Scan for the cell matching the given text and deliver its (x, y) coordinate at center. 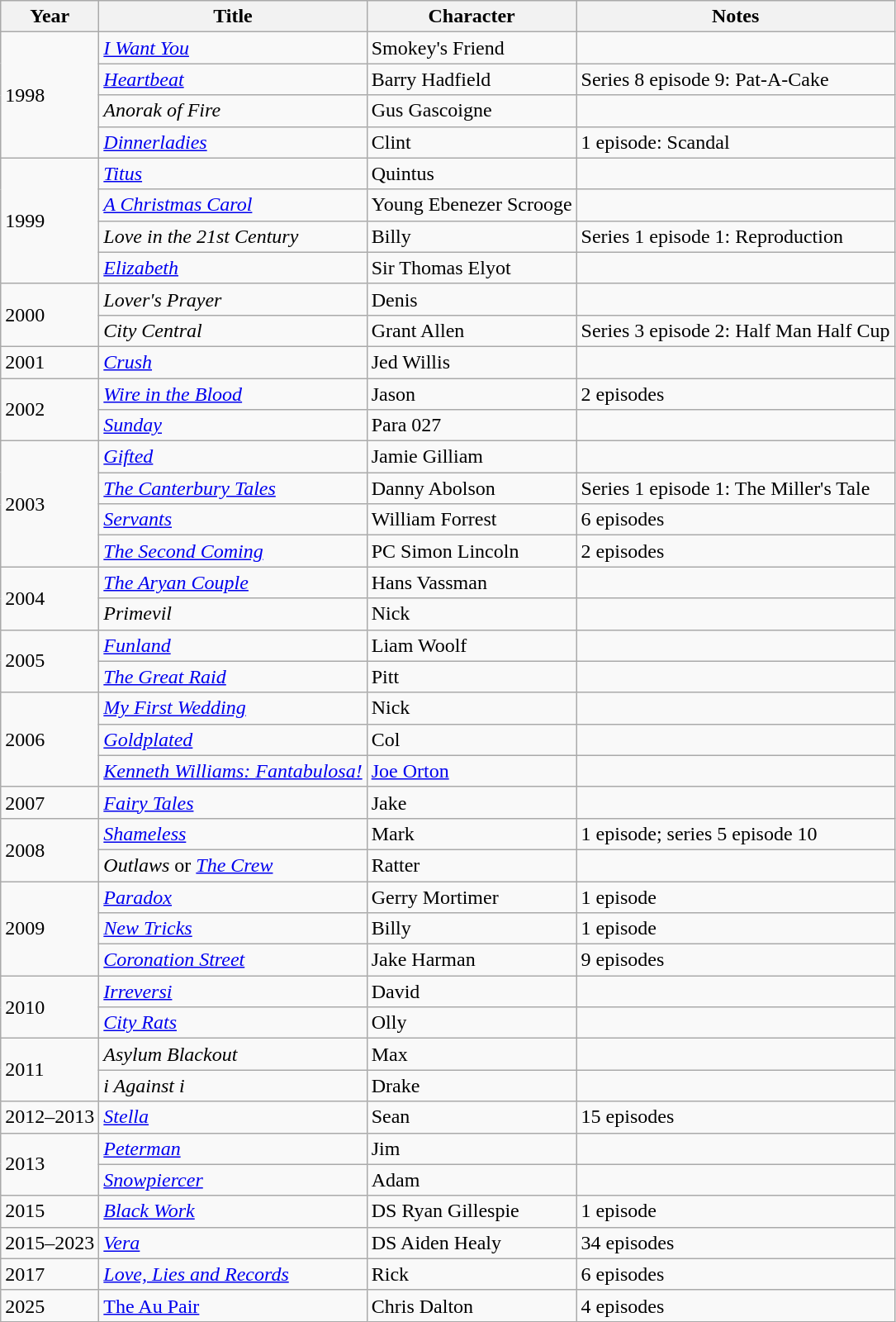
Rick (472, 1274)
1 episode; series 5 episode 10 (735, 834)
Pitt (472, 677)
2012–2013 (50, 1117)
My First Wedding (233, 708)
The Great Raid (233, 677)
2003 (50, 504)
Dinnerladies (233, 142)
Danny Abolson (472, 488)
Vera (233, 1243)
9 episodes (735, 960)
A Christmas Carol (233, 205)
Fairy Tales (233, 802)
Jed Willis (472, 362)
Asylum Blackout (233, 1054)
Series 8 episode 9: Pat-A-Cake (735, 79)
Chris Dalton (472, 1305)
Notes (735, 17)
2007 (50, 802)
Liam Woolf (472, 645)
2015–2023 (50, 1243)
Jake (472, 802)
Paradox (233, 896)
34 episodes (735, 1243)
2006 (50, 739)
1999 (50, 221)
William Forrest (472, 520)
The Second Coming (233, 551)
Jason (472, 394)
2005 (50, 661)
Gerry Mortimer (472, 896)
2025 (50, 1305)
Adam (472, 1180)
Max (472, 1054)
The Au Pair (233, 1305)
Olly (472, 1023)
Col (472, 739)
David (472, 991)
2008 (50, 849)
2010 (50, 1007)
Wire in the Blood (233, 394)
2017 (50, 1274)
New Tricks (233, 929)
City Central (233, 330)
Quintus (472, 174)
DS Ryan Gillespie (472, 1211)
Gus Gascoigne (472, 111)
Lover's Prayer (233, 299)
Peterman (233, 1148)
Crush (233, 362)
Jake Harman (472, 960)
Sean (472, 1117)
Snowpiercer (233, 1180)
Hans Vassman (472, 583)
Mark (472, 834)
Stella (233, 1117)
2009 (50, 928)
City Rats (233, 1023)
Year (50, 17)
2000 (50, 315)
1 episode: Scandal (735, 142)
Joe Orton (472, 771)
Series 3 episode 2: Half Man Half Cup (735, 330)
Jamie Gilliam (472, 457)
2011 (50, 1070)
Barry Hadfield (472, 79)
Irreversi (233, 991)
Series 1 episode 1: Reproduction (735, 236)
Elizabeth (233, 268)
Outlaws or The Crew (233, 865)
Coronation Street (233, 960)
Shameless (233, 834)
Funland (233, 645)
15 episodes (735, 1117)
Grant Allen (472, 330)
2015 (50, 1211)
Gifted (233, 457)
The Canterbury Tales (233, 488)
Series 1 episode 1: The Miller's Tale (735, 488)
4 episodes (735, 1305)
Anorak of Fire (233, 111)
Sir Thomas Elyot (472, 268)
Sunday (233, 426)
2013 (50, 1164)
Primevil (233, 614)
Jim (472, 1148)
Smokey's Friend (472, 48)
2001 (50, 362)
i Against i (233, 1086)
Young Ebenezer Scrooge (472, 205)
DS Aiden Healy (472, 1243)
Clint (472, 142)
Ratter (472, 865)
Kenneth Williams: Fantabulosa! (233, 771)
1998 (50, 95)
2002 (50, 410)
Servants (233, 520)
Love, Lies and Records (233, 1274)
2004 (50, 598)
Heartbeat (233, 79)
Para 027 (472, 426)
Black Work (233, 1211)
Character (472, 17)
Title (233, 17)
Goldplated (233, 739)
Drake (472, 1086)
The Aryan Couple (233, 583)
I Want You (233, 48)
Titus (233, 174)
Denis (472, 299)
PC Simon Lincoln (472, 551)
Love in the 21st Century (233, 236)
